Locate the cell with the specified text and output its (x, y) center coordinate. 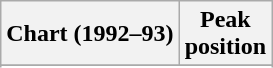
Peakposition (225, 34)
Chart (1992–93) (90, 34)
